Scan for the cell matching the given text and deliver its [x, y] coordinate at center. 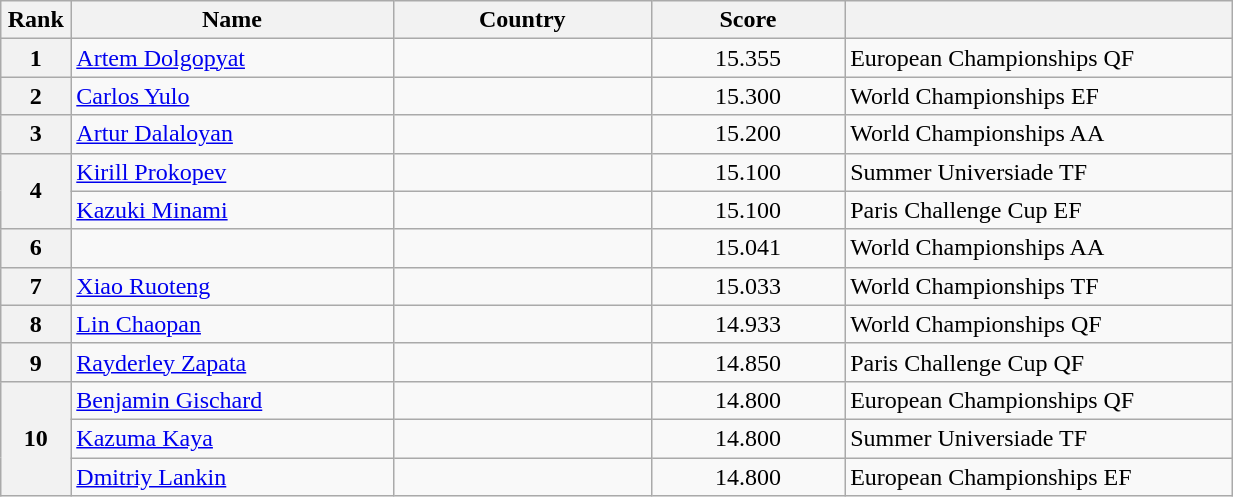
15.033 [748, 286]
Kazuki Minami [232, 210]
2 [36, 96]
8 [36, 324]
Lin Chaopan [232, 324]
Rayderley Zapata [232, 362]
14.850 [748, 362]
World Championships QF [1038, 324]
Paris Challenge Cup QF [1038, 362]
15.355 [748, 58]
World Championships EF [1038, 96]
Artem Dolgopyat [232, 58]
7 [36, 286]
Benjamin Gischard [232, 400]
15.200 [748, 134]
European Championships EF [1038, 477]
Artur Dalaloyan [232, 134]
Xiao Ruoteng [232, 286]
World Championships TF [1038, 286]
Kirill Prokopev [232, 172]
Country [522, 20]
4 [36, 191]
1 [36, 58]
Name [232, 20]
9 [36, 362]
15.300 [748, 96]
Score [748, 20]
Carlos Yulo [232, 96]
3 [36, 134]
Rank [36, 20]
6 [36, 248]
10 [36, 438]
15.041 [748, 248]
Kazuma Kaya [232, 438]
14.933 [748, 324]
Dmitriy Lankin [232, 477]
Paris Challenge Cup EF [1038, 210]
